Output the [x, y] coordinate of the center of the cell containing the given text.  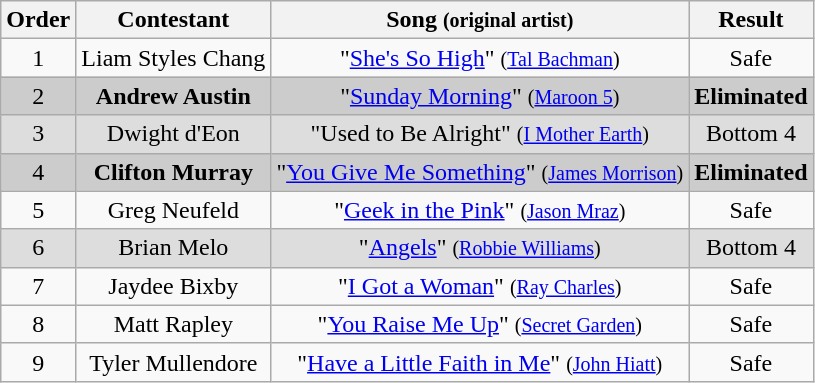
7 [38, 286]
1 [38, 58]
8 [38, 324]
Andrew Austin [174, 96]
"Angels" (Robbie Williams) [480, 248]
5 [38, 210]
6 [38, 248]
2 [38, 96]
"You Raise Me Up" (Secret Garden) [480, 324]
"Sunday Morning" (Maroon 5) [480, 96]
9 [38, 362]
Contestant [174, 20]
"She's So High" (Tal Bachman) [480, 58]
Liam Styles Chang [174, 58]
"You Give Me Something" (James Morrison) [480, 172]
"Geek in the Pink" (Jason Mraz) [480, 210]
Dwight d'Eon [174, 134]
Jaydee Bixby [174, 286]
Greg Neufeld [174, 210]
"Used to Be Alright" (I Mother Earth) [480, 134]
Result [751, 20]
Matt Rapley [174, 324]
Tyler Mullendore [174, 362]
3 [38, 134]
"I Got a Woman" (Ray Charles) [480, 286]
Song (original artist) [480, 20]
Order [38, 20]
4 [38, 172]
Clifton Murray [174, 172]
Brian Melo [174, 248]
"Have a Little Faith in Me" (John Hiatt) [480, 362]
